Identify which cell holds the provided text, then report its [x, y] central coordinate. 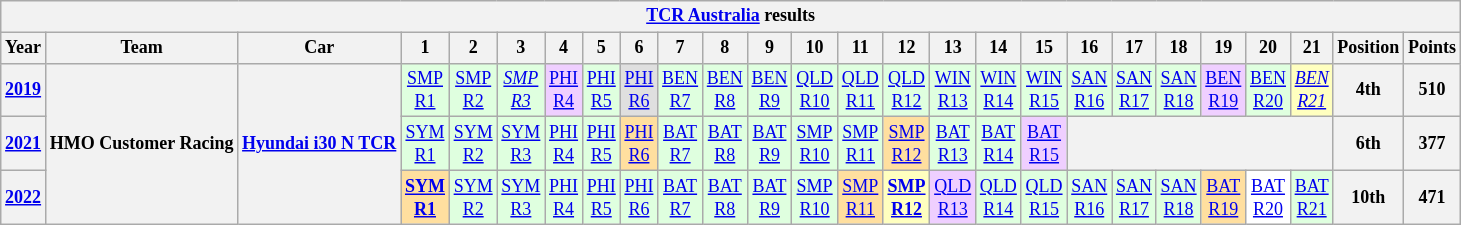
2 [473, 48]
SMPR2 [473, 90]
10th [1368, 197]
15 [1044, 48]
HMO Customer Racing [141, 144]
11 [860, 48]
BATR13 [953, 144]
18 [1178, 48]
13 [953, 48]
19 [1224, 48]
QLDR10 [815, 90]
QLDR12 [906, 90]
16 [1090, 48]
1 [426, 48]
BENR21 [1312, 90]
2022 [24, 197]
Hyundai i30 N TCR [320, 144]
SMPR3 [521, 90]
QLDR14 [999, 197]
6th [1368, 144]
471 [1432, 197]
3 [521, 48]
BATR19 [1224, 197]
14 [999, 48]
21 [1312, 48]
10 [815, 48]
Team [141, 48]
QLDR11 [860, 90]
Position [1368, 48]
WINR15 [1044, 90]
4th [1368, 90]
BENR20 [1268, 90]
BENR19 [1224, 90]
BATR15 [1044, 144]
510 [1432, 90]
4 [564, 48]
Car [320, 48]
SMPR1 [426, 90]
QLDR13 [953, 197]
9 [770, 48]
WINR14 [999, 90]
BENR7 [680, 90]
Points [1432, 48]
TCR Australia results [731, 16]
6 [639, 48]
WINR13 [953, 90]
BATR20 [1268, 197]
BENR8 [724, 90]
20 [1268, 48]
BATR21 [1312, 197]
2021 [24, 144]
BENR9 [770, 90]
2019 [24, 90]
12 [906, 48]
BATR14 [999, 144]
Year [24, 48]
17 [1134, 48]
QLDR15 [1044, 197]
5 [601, 48]
377 [1432, 144]
8 [724, 48]
7 [680, 48]
